Pinpoint the cell where the given text exists, returning its [x, y] midpoint coordinate. 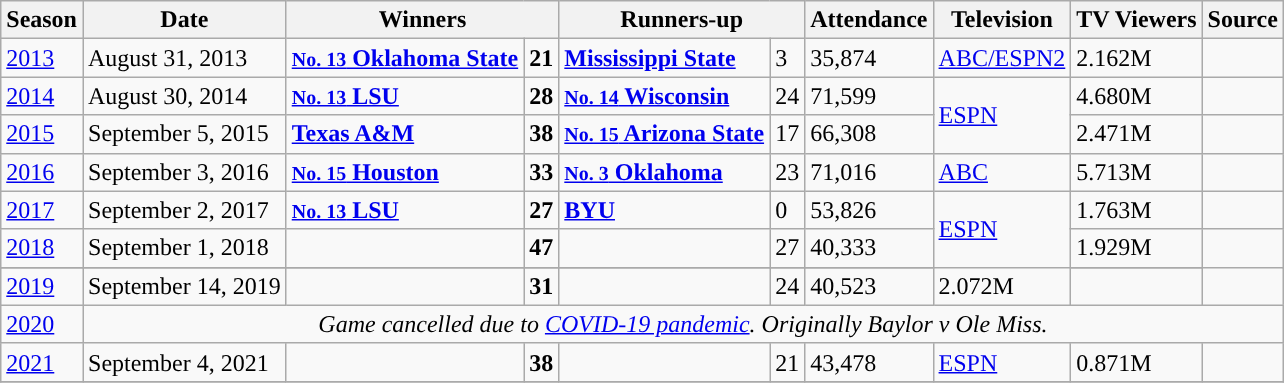
2020 [42, 324]
0 [788, 210]
Runners-up [682, 20]
September 14, 2019 [184, 286]
Television [1002, 20]
2021 [42, 362]
No. 14 Wisconsin [664, 96]
4.680M [1136, 96]
1.763M [1136, 210]
3 [788, 58]
Mississippi State [664, 58]
No. 15 Arizona State [664, 134]
2013 [42, 58]
2.072M [1002, 286]
No. 13 Oklahoma State [405, 58]
September 1, 2018 [184, 248]
No. 3 Oklahoma [664, 172]
47 [542, 248]
2019 [42, 286]
40,333 [869, 248]
66,308 [869, 134]
53,826 [869, 210]
2017 [42, 210]
2016 [42, 172]
35,874 [869, 58]
2.471M [1136, 134]
Game cancelled due to COVID-19 pandemic. Originally Baylor v Ole Miss. [682, 324]
2015 [42, 134]
2014 [42, 96]
August 30, 2014 [184, 96]
0.871M [1136, 362]
33 [542, 172]
September 5, 2015 [184, 134]
Texas A&M [405, 134]
No. 15 Houston [405, 172]
ABC [1002, 172]
Date [184, 20]
5.713M [1136, 172]
23 [788, 172]
2.162M [1136, 58]
1.929M [1136, 248]
28 [542, 96]
Winners [422, 20]
71,599 [869, 96]
September 3, 2016 [184, 172]
Season [42, 20]
BYU [664, 210]
71,016 [869, 172]
2018 [42, 248]
TV Viewers [1136, 20]
September 2, 2017 [184, 210]
43,478 [869, 362]
17 [788, 134]
31 [542, 286]
ABC/ESPN2 [1002, 58]
August 31, 2013 [184, 58]
Source [1242, 20]
40,523 [869, 286]
September 4, 2021 [184, 362]
Attendance [869, 20]
